Scan for the cell matching the given text and deliver its (X, Y) coordinate at center. 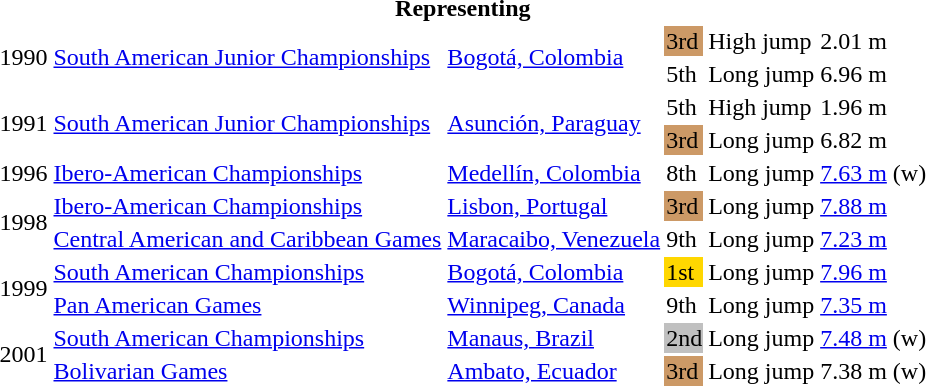
Medellín, Colombia (554, 173)
1st (684, 272)
Ambato, Ecuador (554, 371)
8th (684, 173)
2nd (684, 338)
Winnipeg, Canada (554, 305)
Asunción, Paraguay (554, 124)
Lisbon, Portugal (554, 206)
Maracaibo, Venezuela (554, 239)
Pan American Games (248, 305)
Central American and Caribbean Games (248, 239)
Bolivarian Games (248, 371)
Manaus, Brazil (554, 338)
